Search for the cell housing the specified text and yield its (X, Y) center coordinate. 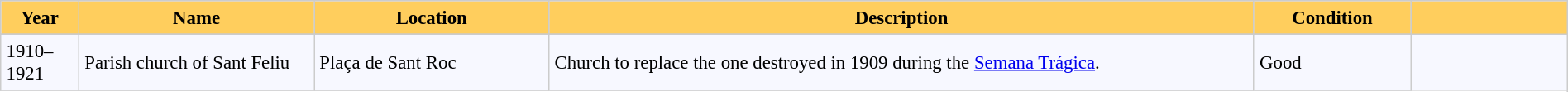
Church to replace the one destroyed in 1909 during the Semana Trágica. (901, 62)
Name (196, 17)
Parish church of Sant Feliu (196, 62)
Condition (1331, 17)
Description (901, 17)
Good (1331, 62)
Location (432, 17)
1910–1921 (40, 62)
Year (40, 17)
Plaça de Sant Roc (432, 62)
